Capture the cell that displays the provided text and extract its (X, Y) central coordinate. 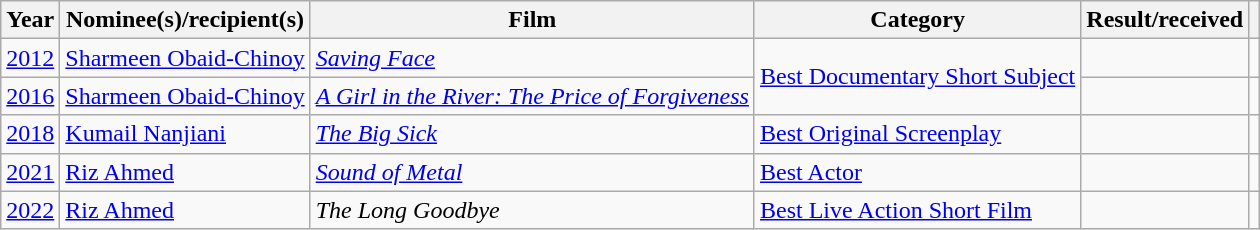
Year (30, 20)
2016 (30, 96)
The Big Sick (532, 134)
Category (917, 20)
2021 (30, 172)
2018 (30, 134)
Best Live Action Short Film (917, 210)
The Long Goodbye (532, 210)
Nominee(s)/recipient(s) (185, 20)
Best Original Screenplay (917, 134)
Saving Face (532, 58)
Best Actor (917, 172)
2022 (30, 210)
2012 (30, 58)
Result/received (1165, 20)
Film (532, 20)
Sound of Metal (532, 172)
A Girl in the River: The Price of Forgiveness (532, 96)
Kumail Nanjiani (185, 134)
Best Documentary Short Subject (917, 77)
